Capture the cell that displays the provided text and extract its (x, y) central coordinate. 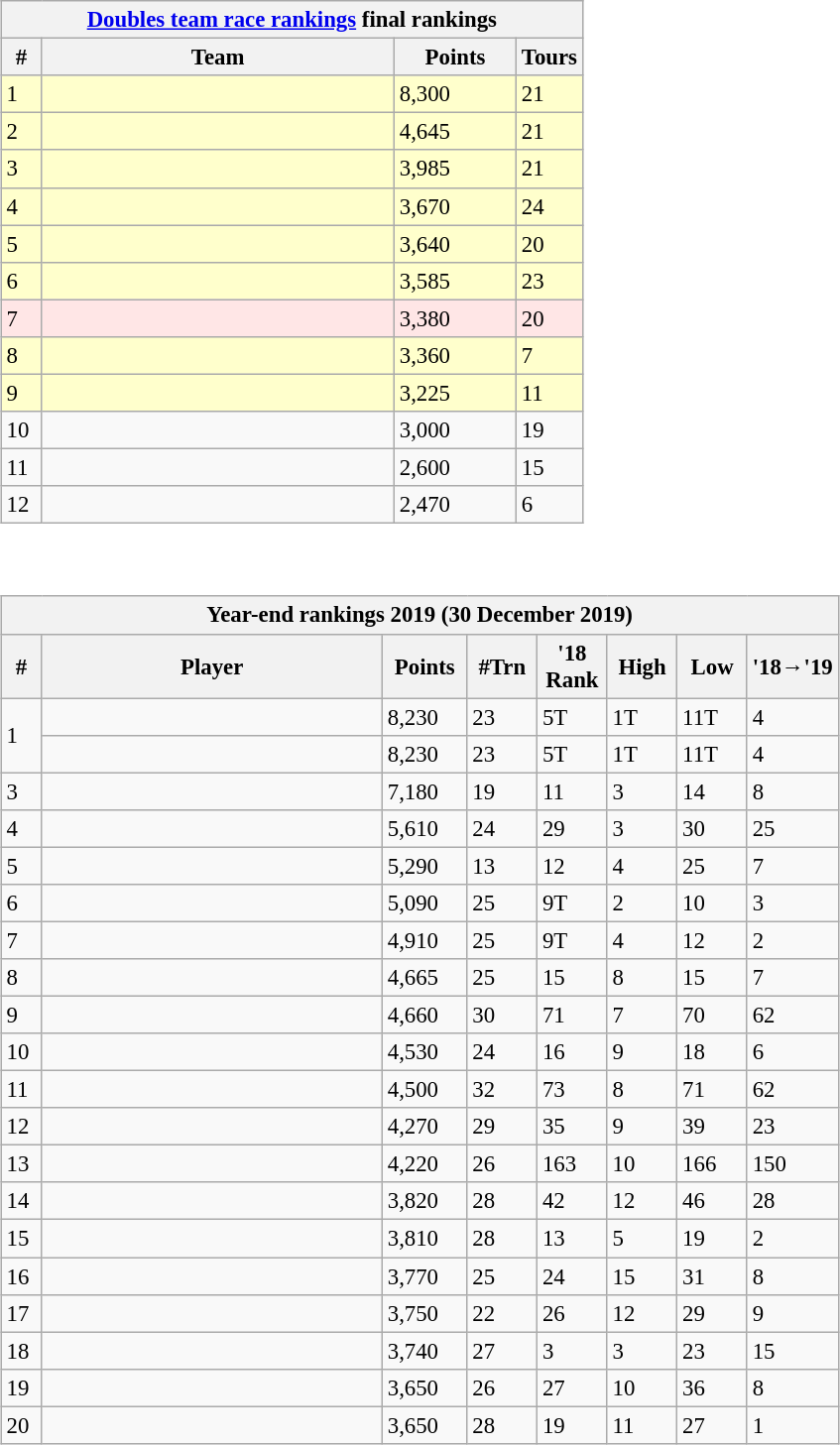
5,290 (424, 866)
3,225 (454, 393)
3,810 (424, 1239)
3,585 (454, 281)
36 (712, 1387)
3,670 (454, 206)
7,180 (424, 791)
4,910 (424, 940)
3,000 (454, 430)
Low (712, 666)
High (643, 666)
17 (22, 1313)
150 (792, 1164)
4,500 (424, 1090)
31 (712, 1276)
166 (712, 1164)
3,360 (454, 355)
5,090 (424, 903)
3,985 (454, 169)
4,660 (424, 1015)
8,300 (454, 94)
3,740 (424, 1351)
4,530 (424, 1052)
4,645 (454, 132)
4,220 (424, 1164)
4,270 (424, 1127)
163 (573, 1164)
70 (712, 1015)
Player (212, 666)
32 (502, 1090)
Team (218, 58)
3,640 (454, 244)
35 (573, 1127)
5,610 (424, 828)
'18→'19 (792, 666)
42 (573, 1201)
2,600 (454, 467)
Doubles team race rankings final rankings (292, 20)
'18 Rank (573, 666)
Tours (549, 58)
46 (712, 1201)
3,750 (424, 1313)
22 (502, 1313)
4,665 (424, 978)
3,820 (424, 1201)
39 (712, 1127)
3,770 (424, 1276)
3,380 (454, 318)
#Trn (502, 666)
Year-end rankings 2019 (30 December 2019) (420, 615)
2,470 (454, 505)
73 (573, 1090)
